Search for the cell housing the specified text and yield its (X, Y) center coordinate. 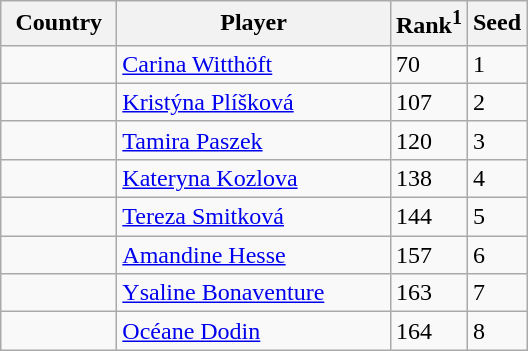
Carina Witthöft (254, 64)
120 (428, 140)
Player (254, 24)
Océane Dodin (254, 331)
Tereza Smitková (254, 217)
Seed (496, 24)
Tamira Paszek (254, 140)
107 (428, 102)
4 (496, 178)
70 (428, 64)
Country (59, 24)
Kristýna Plíšková (254, 102)
Ysaline Bonaventure (254, 293)
5 (496, 217)
2 (496, 102)
164 (428, 331)
Rank1 (428, 24)
7 (496, 293)
144 (428, 217)
138 (428, 178)
3 (496, 140)
8 (496, 331)
Kateryna Kozlova (254, 178)
6 (496, 255)
157 (428, 255)
Amandine Hesse (254, 255)
1 (496, 64)
163 (428, 293)
